Pinpoint the cell where the given text exists, returning its (X, Y) midpoint coordinate. 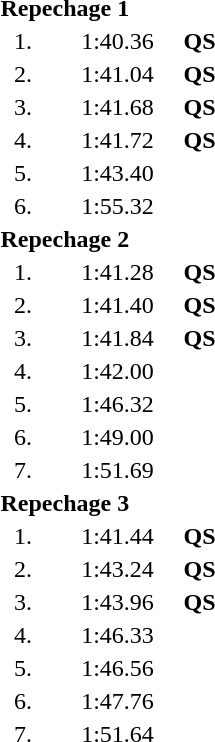
1:41.04 (118, 74)
1:43.40 (118, 173)
1:43.96 (118, 602)
1:41.72 (118, 140)
1:40.36 (118, 41)
1:42.00 (118, 371)
1:46.33 (118, 635)
1:41.44 (118, 536)
1:41.40 (118, 305)
1:47.76 (118, 701)
1:46.56 (118, 668)
1:41.68 (118, 107)
1:46.32 (118, 404)
1:55.32 (118, 206)
1:43.24 (118, 569)
1:51.69 (118, 470)
1:41.28 (118, 272)
1:49.00 (118, 437)
1:41.84 (118, 338)
